Capture the cell that displays the provided text and extract its [X, Y] central coordinate. 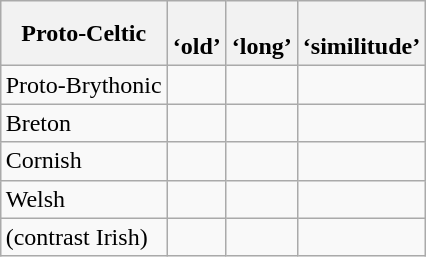
Cornish [84, 161]
(contrast Irish) [84, 237]
‘similitude’ [361, 34]
Breton [84, 123]
Welsh [84, 199]
Proto-Celtic [84, 34]
Proto-Brythonic [84, 85]
‘long’ [262, 34]
‘old’ [196, 34]
